Determine the (x, y) coordinate at the center of the cell enclosing the given text.  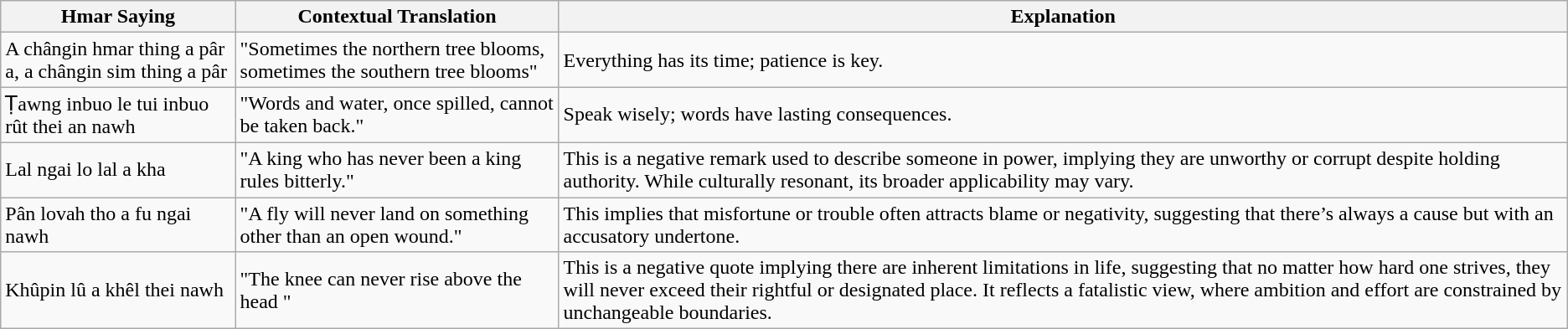
"Words and water, once spilled, cannot be taken back." (397, 116)
A chângin hmar thing a pâr a, a chângin sim thing a pâr (118, 60)
"A fly will never land on something other than an open wound." (397, 224)
"A king who has never been a king rules bitterly." (397, 169)
Hmar Saying (118, 17)
Ṭawng inbuo le tui inbuo rût thei an nawh (118, 116)
Khûpin lû a khêl thei nawh (118, 290)
Everything has its time; patience is key. (1063, 60)
Speak wisely; words have lasting consequences. (1063, 116)
"Sometimes the northern tree blooms, sometimes the southern tree blooms" (397, 60)
Contextual Translation (397, 17)
Explanation (1063, 17)
"The knee can never rise above the head " (397, 290)
This implies that misfortune or trouble often attracts blame or negativity, suggesting that there’s always a cause but with an accusatory undertone. (1063, 224)
Pân lovah tho a fu ngai nawh (118, 224)
Lal ngai lo lal a kha (118, 169)
